Identify which cell holds the provided text, then report its [X, Y] central coordinate. 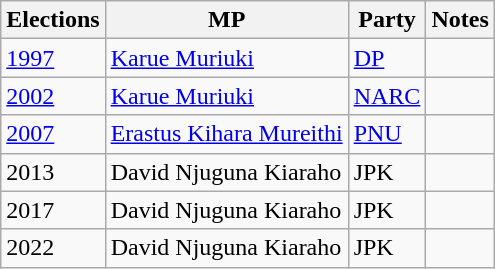
PNU [387, 134]
2017 [53, 210]
2007 [53, 134]
2013 [53, 172]
1997 [53, 58]
DP [387, 58]
Notes [460, 20]
NARC [387, 96]
MP [226, 20]
2002 [53, 96]
Erastus Kihara Mureithi [226, 134]
Elections [53, 20]
Party [387, 20]
2022 [53, 248]
